Pinpoint the cell where the given text exists, returning its [x, y] midpoint coordinate. 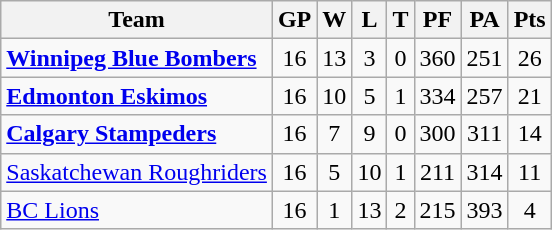
14 [530, 134]
360 [438, 58]
4 [530, 210]
Saskatchewan Roughriders [137, 172]
T [400, 20]
300 [438, 134]
PF [438, 20]
21 [530, 96]
9 [370, 134]
215 [438, 210]
Team [137, 20]
Edmonton Eskimos [137, 96]
314 [484, 172]
393 [484, 210]
BC Lions [137, 210]
211 [438, 172]
Pts [530, 20]
L [370, 20]
257 [484, 96]
7 [334, 134]
W [334, 20]
GP [294, 20]
Calgary Stampeders [137, 134]
334 [438, 96]
311 [484, 134]
26 [530, 58]
251 [484, 58]
3 [370, 58]
11 [530, 172]
Winnipeg Blue Bombers [137, 58]
2 [400, 210]
PA [484, 20]
